Pinpoint the cell where the given text exists, returning its (X, Y) midpoint coordinate. 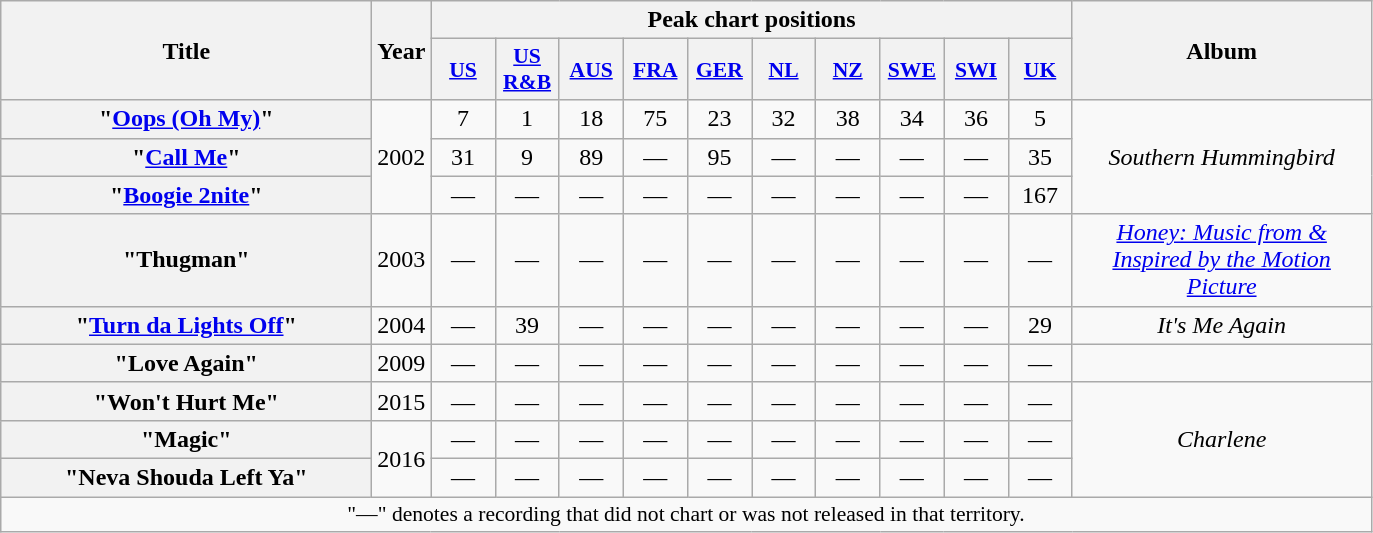
SWI (976, 70)
Charlene (1222, 439)
NZ (848, 70)
"Magic" (186, 439)
23 (719, 119)
36 (976, 119)
2015 (402, 401)
"Neva Shouda Left Ya" (186, 477)
Peak chart positions (752, 20)
Honey: Music from & Inspired by the Motion Picture (1222, 260)
34 (912, 119)
"Turn da Lights Off" (186, 325)
"Thugman" (186, 260)
95 (719, 157)
1 (527, 119)
US (463, 70)
75 (655, 119)
AUS (591, 70)
Year (402, 50)
32 (784, 119)
35 (1040, 157)
9 (527, 157)
Southern Hummingbird (1222, 157)
2002 (402, 157)
29 (1040, 325)
"—" denotes a recording that did not chart or was not released in that territory. (686, 514)
2009 (402, 363)
31 (463, 157)
USR&B (527, 70)
NL (784, 70)
"Boogie 2nite" (186, 195)
GER (719, 70)
7 (463, 119)
167 (1040, 195)
"Love Again" (186, 363)
It's Me Again (1222, 325)
FRA (655, 70)
18 (591, 119)
Album (1222, 50)
UK (1040, 70)
2003 (402, 260)
38 (848, 119)
SWE (912, 70)
89 (591, 157)
"Won't Hurt Me" (186, 401)
"Call Me" (186, 157)
2004 (402, 325)
"Oops (Oh My)" (186, 119)
2016 (402, 458)
39 (527, 325)
Title (186, 50)
5 (1040, 119)
